Output the (x, y) coordinate of the center of the cell containing the given text.  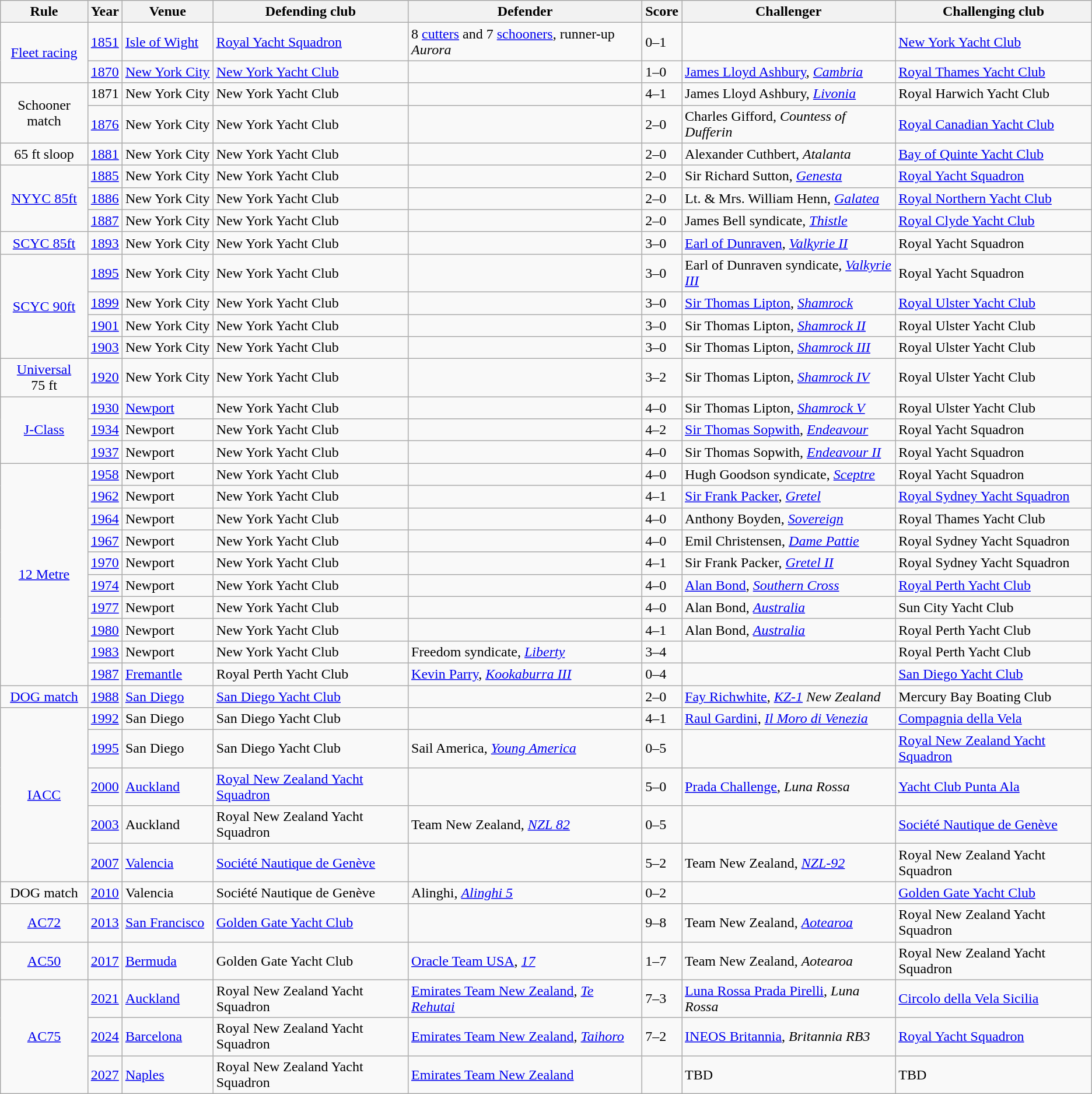
NYYC 85ft (44, 198)
Emil Christensen, Dame Pattie (789, 541)
1980 (105, 630)
Lt. & Mrs. William Henn, Galatea (789, 198)
1–7 (662, 960)
2021 (105, 999)
Royal Northern Yacht Club (994, 198)
INEOS Britannia, Britannia RB3 (789, 1036)
James Lloyd Ashbury, Livonia (789, 94)
1887 (105, 221)
1–0 (662, 72)
1930 (105, 408)
Schoonermatch (44, 113)
2010 (105, 893)
Mercury Bay Boating Club (994, 696)
1967 (105, 541)
Rule (44, 12)
James Bell syndicate, Thistle (789, 221)
Alexander Cuthbert, Atalanta (789, 154)
0–2 (662, 893)
Bermuda (167, 960)
Sail America, Young America (525, 749)
9–8 (662, 923)
3–4 (662, 652)
1876 (105, 124)
Team New Zealand, NZL-92 (789, 862)
1903 (105, 348)
AC50 (44, 960)
Fleet racing (44, 53)
0–1 (662, 42)
1871 (105, 94)
2017 (105, 960)
Sir Frank Packer, Gretel (789, 497)
Score (662, 12)
2013 (105, 923)
Earl of Dunraven syndicate, Valkyrie III (789, 273)
Earl of Dunraven, Valkyrie II (789, 243)
1870 (105, 72)
2000 (105, 787)
Emirates Team New Zealand, Taihoro (525, 1036)
1901 (105, 325)
Circolo della Vela Sicilia (994, 999)
Royal Canadian Yacht Club (994, 124)
AC72 (44, 923)
SCYC 85ft (44, 243)
Barcelona (167, 1036)
Sir Thomas Lipton, Shamrock IV (789, 378)
Freedom syndicate, Liberty (525, 652)
2007 (105, 862)
7–3 (662, 999)
65 ft sloop (44, 154)
1995 (105, 749)
San Francisco (167, 923)
1962 (105, 497)
Yacht Club Punta Ala (994, 787)
Alinghi, Alinghi 5 (525, 893)
12 Metre (44, 574)
1983 (105, 652)
Bay of Quinte Yacht Club (994, 154)
Isle of Wight (167, 42)
Compagnia della Vela (994, 719)
2024 (105, 1036)
Kevin Parry, Kookaburra III (525, 674)
1970 (105, 563)
1895 (105, 273)
Defending club (310, 12)
Anthony Boyden, Sovereign (789, 519)
James Lloyd Ashbury, Cambria (789, 72)
1987 (105, 674)
Sir Thomas Sopwith, Endeavour (789, 430)
Emirates Team New Zealand (525, 1075)
8 cutters and 7 schooners, runner-up Aurora (525, 42)
1977 (105, 607)
Fremantle (167, 674)
Alan Bond, Southern Cross (789, 585)
Sir Thomas Lipton, Shamrock (789, 303)
IACC (44, 795)
Challenger (789, 12)
4–2 (662, 430)
1886 (105, 198)
Fay Richwhite, KZ-1 New Zealand (789, 696)
1992 (105, 719)
J-Class (44, 430)
Defender (525, 12)
1851 (105, 42)
Raul Gardini, Il Moro di Venezia (789, 719)
0–4 (662, 674)
Sir Thomas Sopwith, Endeavour II (789, 452)
Hugh Goodson syndicate, Sceptre (789, 474)
Royal Harwich Yacht Club (994, 94)
AC75 (44, 1036)
2027 (105, 1075)
Team New Zealand, NZL 82 (525, 825)
Naples (167, 1075)
Oracle Team USA, 17 (525, 960)
7–2 (662, 1036)
Challenging club (994, 12)
Sir Frank Packer, Gretel II (789, 563)
1937 (105, 452)
Sir Thomas Lipton, Shamrock II (789, 325)
5–2 (662, 862)
2003 (105, 825)
Sir Thomas Lipton, Shamrock III (789, 348)
1899 (105, 303)
Sun City Yacht Club (994, 607)
1964 (105, 519)
Prada Challenge, Luna Rossa (789, 787)
1881 (105, 154)
Luna Rossa Prada Pirelli, Luna Rossa (789, 999)
1974 (105, 585)
Venue (167, 12)
1934 (105, 430)
Year (105, 12)
Emirates Team New Zealand, Te Rehutai (525, 999)
Charles Gifford, Countess of Dufferin (789, 124)
Universal 75 ft (44, 378)
5–0 (662, 787)
1920 (105, 378)
1988 (105, 696)
1893 (105, 243)
3–2 (662, 378)
1885 (105, 176)
Sir Thomas Lipton, Shamrock V (789, 408)
1958 (105, 474)
SCYC 90ft (44, 306)
Sir Richard Sutton, Genesta (789, 176)
Royal Clyde Yacht Club (994, 221)
